Scan for the cell matching the given text and deliver its (x, y) coordinate at center. 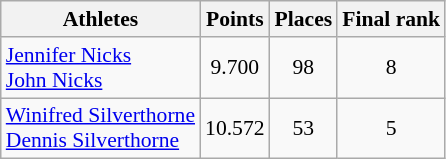
Winifred SilverthorneDennis Silverthorne (100, 128)
98 (304, 68)
10.572 (234, 128)
Places (304, 19)
9.700 (234, 68)
Final rank (391, 19)
Jennifer NicksJohn Nicks (100, 68)
5 (391, 128)
53 (304, 128)
Athletes (100, 19)
8 (391, 68)
Points (234, 19)
